Detect which cell encompasses the target text, then output its [x, y] center coordinate. 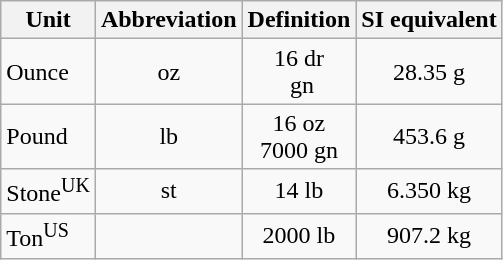
28.35 g [429, 72]
Abbreviation [168, 20]
Unit [48, 20]
453.6 g [429, 136]
SI equivalent [429, 20]
TonUS [48, 236]
oz [168, 72]
Definition [299, 20]
2000 lb [299, 236]
Ounce [48, 72]
907.2 kg [429, 236]
16 oz7000 gn [299, 136]
StoneUK [48, 192]
6.350 kg [429, 192]
lb [168, 136]
st [168, 192]
14 lb [299, 192]
16 dr gn [299, 72]
Pound [48, 136]
